Output the [x, y] coordinate of the center of the cell containing the given text.  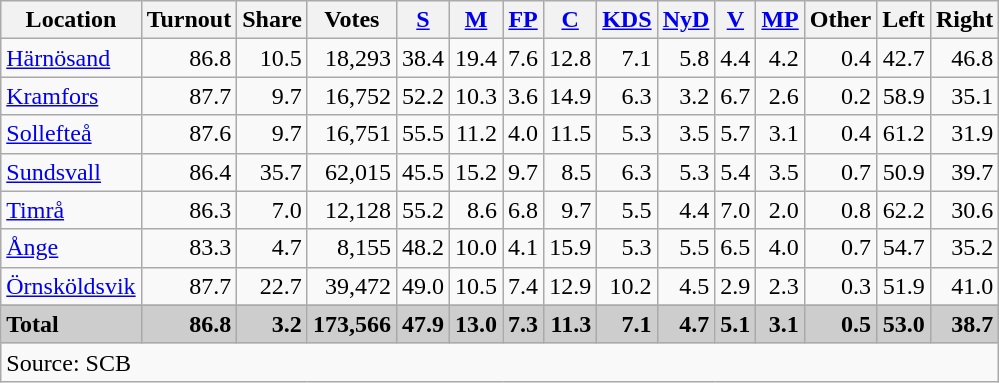
Härnösand [71, 58]
16,751 [352, 134]
35.1 [964, 96]
Sundsvall [71, 172]
38.4 [422, 58]
35.7 [272, 172]
173,566 [352, 324]
19.4 [476, 58]
4.1 [524, 248]
41.0 [964, 286]
0.8 [840, 210]
Right [964, 20]
5.4 [736, 172]
0.5 [840, 324]
S [422, 20]
6.8 [524, 210]
10.0 [476, 248]
16,752 [352, 96]
47.9 [422, 324]
NyD [686, 20]
22.7 [272, 286]
49.0 [422, 286]
7.6 [524, 58]
15.9 [570, 248]
2.3 [780, 286]
2.6 [780, 96]
Location [71, 20]
3.6 [524, 96]
58.9 [904, 96]
MP [780, 20]
11.3 [570, 324]
83.3 [189, 248]
39,472 [352, 286]
8.6 [476, 210]
Sollefteå [71, 134]
7.4 [524, 286]
12,128 [352, 210]
30.6 [964, 210]
50.9 [904, 172]
Source: SCB [500, 362]
86.4 [189, 172]
31.9 [964, 134]
38.7 [964, 324]
Votes [352, 20]
48.2 [422, 248]
35.2 [964, 248]
Turnout [189, 20]
12.9 [570, 286]
11.5 [570, 134]
62.2 [904, 210]
M [476, 20]
12.8 [570, 58]
FP [524, 20]
86.3 [189, 210]
Ånge [71, 248]
39.7 [964, 172]
Kramfors [71, 96]
C [570, 20]
Share [272, 20]
0.2 [840, 96]
10.2 [627, 286]
Other [840, 20]
55.5 [422, 134]
Left [904, 20]
61.2 [904, 134]
Örnsköldsvik [71, 286]
7.3 [524, 324]
62,015 [352, 172]
V [736, 20]
18,293 [352, 58]
10.3 [476, 96]
53.0 [904, 324]
5.8 [686, 58]
52.2 [422, 96]
42.7 [904, 58]
54.7 [904, 248]
45.5 [422, 172]
4.2 [780, 58]
2.0 [780, 210]
5.1 [736, 324]
8,155 [352, 248]
Timrå [71, 210]
0.3 [840, 286]
8.5 [570, 172]
51.9 [904, 286]
Total [71, 324]
13.0 [476, 324]
6.7 [736, 96]
5.7 [736, 134]
55.2 [422, 210]
15.2 [476, 172]
11.2 [476, 134]
46.8 [964, 58]
87.6 [189, 134]
4.5 [686, 286]
KDS [627, 20]
2.9 [736, 286]
14.9 [570, 96]
6.5 [736, 248]
